For the text-containing cell, return its midpoint in (X, Y) coordinate format. 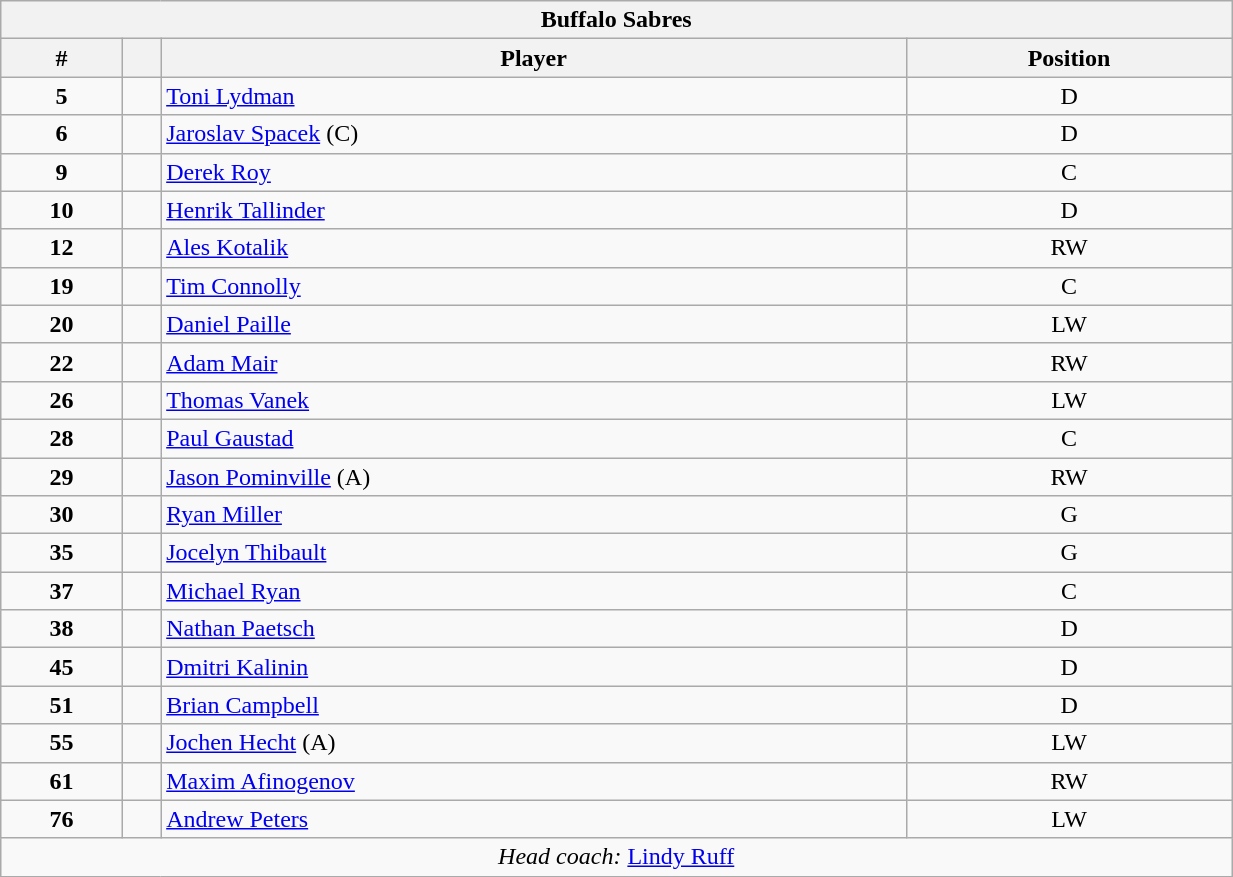
Ales Kotalik (534, 248)
Brian Campbell (534, 705)
Toni Lydman (534, 96)
Dmitri Kalinin (534, 667)
Jocelyn Thibault (534, 553)
51 (62, 705)
Position (1068, 58)
61 (62, 781)
12 (62, 248)
Andrew Peters (534, 819)
# (62, 58)
Derek Roy (534, 172)
29 (62, 477)
Tim Connolly (534, 286)
Adam Mair (534, 362)
Player (534, 58)
Michael Ryan (534, 591)
20 (62, 324)
30 (62, 515)
10 (62, 210)
Nathan Paetsch (534, 629)
Jaroslav Spacek (C) (534, 134)
Buffalo Sabres (616, 20)
26 (62, 400)
Ryan Miller (534, 515)
45 (62, 667)
35 (62, 553)
55 (62, 743)
37 (62, 591)
Paul Gaustad (534, 438)
28 (62, 438)
5 (62, 96)
Jochen Hecht (A) (534, 743)
22 (62, 362)
19 (62, 286)
Thomas Vanek (534, 400)
Head coach: Lindy Ruff (616, 857)
6 (62, 134)
76 (62, 819)
Maxim Afinogenov (534, 781)
9 (62, 172)
Daniel Paille (534, 324)
38 (62, 629)
Henrik Tallinder (534, 210)
Jason Pominville (A) (534, 477)
